Detect which cell encompasses the target text, then output its (X, Y) center coordinate. 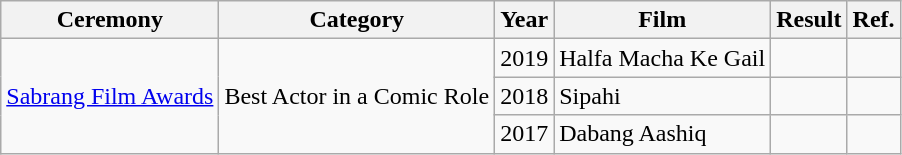
Ceremony (110, 20)
2017 (524, 134)
Film (662, 20)
2018 (524, 96)
Best Actor in a Comic Role (357, 96)
Category (357, 20)
Ref. (874, 20)
Halfa Macha Ke Gail (662, 58)
Result (809, 20)
Year (524, 20)
Sabrang Film Awards (110, 96)
Dabang Aashiq (662, 134)
Sipahi (662, 96)
2019 (524, 58)
